Identify which cell holds the provided text, then report its [x, y] central coordinate. 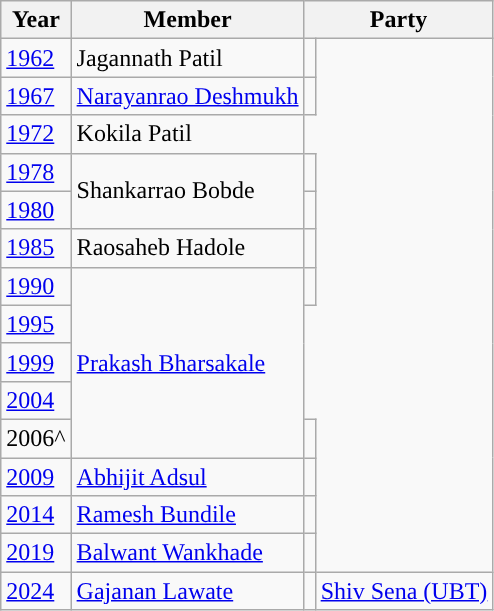
Narayanrao Deshmukh [188, 96]
Balwant Wankhade [188, 553]
Party [398, 20]
Gajanan Lawate [188, 591]
1999 [36, 362]
2006^ [36, 438]
2014 [36, 515]
Year [36, 20]
2024 [36, 591]
1962 [36, 58]
1980 [36, 210]
Abhijit Adsul [188, 477]
Jagannath Patil [188, 58]
Kokila Patil [188, 134]
2004 [36, 400]
2019 [36, 553]
1978 [36, 172]
1967 [36, 96]
1985 [36, 248]
Prakash Bharsakale [188, 362]
Shiv Sena (UBT) [404, 591]
1990 [36, 286]
1972 [36, 134]
Raosaheb Hadole [188, 248]
Ramesh Bundile [188, 515]
Member [188, 20]
Shankarrao Bobde [188, 191]
2009 [36, 477]
1995 [36, 324]
